Return (X, Y) of the center of cell containing provided text 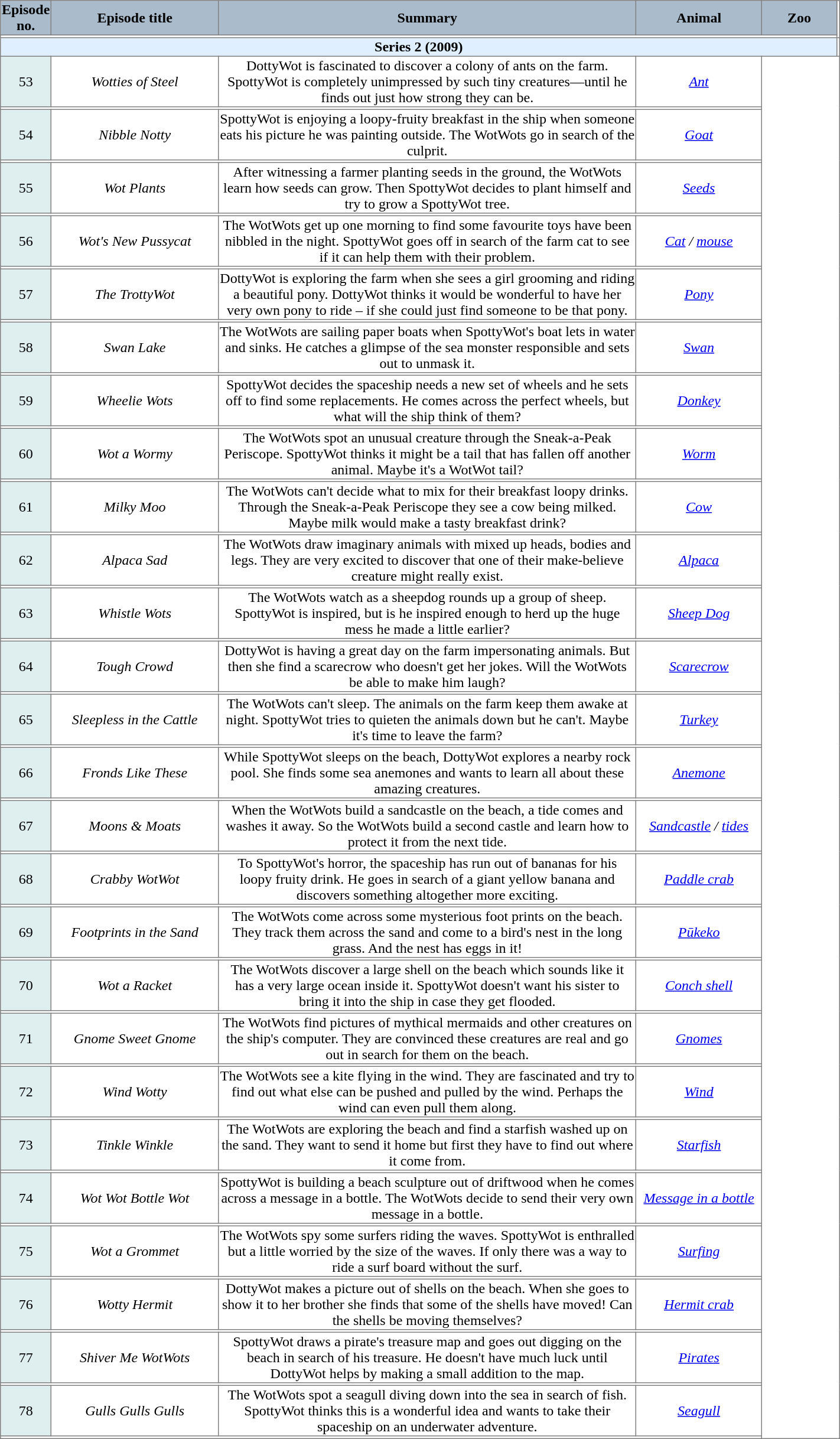
The TrottyWot (135, 294)
60 (26, 454)
Episode title (135, 18)
Pūkeko (699, 932)
Alpaca (699, 560)
Turkey (699, 719)
Seeds (699, 188)
Wind (699, 1092)
Wot a Racket (135, 985)
Seagull (699, 1411)
Swan Lake (135, 347)
78 (26, 1411)
Wotties of Steel (135, 82)
76 (26, 1304)
Wotty Hermit (135, 1304)
70 (26, 985)
Episode no. (26, 18)
Footprints in the Sand (135, 932)
Wot a Grommet (135, 1251)
77 (26, 1357)
58 (26, 347)
Tough Crowd (135, 666)
Pirates (699, 1357)
Nibble Notty (135, 135)
Sandcastle / tides (699, 826)
59 (26, 401)
66 (26, 773)
Shiver Me WotWots (135, 1357)
Scarecrow (699, 666)
69 (26, 932)
Gnome Sweet Gnome (135, 1038)
Wot a Wormy (135, 454)
65 (26, 719)
Wot's New Pussycat (135, 241)
54 (26, 135)
Starfish (699, 1145)
Conch shell (699, 985)
64 (26, 666)
Hermit crab (699, 1304)
Alpaca Sad (135, 560)
Sheep Dog (699, 613)
Worm (699, 454)
67 (26, 826)
74 (26, 1198)
73 (26, 1145)
Pony (699, 294)
Cat / mouse (699, 241)
62 (26, 560)
Wheelie Wots (135, 401)
Message in a bottle (699, 1198)
61 (26, 507)
Gnomes (699, 1038)
Wind Wotty (135, 1092)
72 (26, 1092)
Whistle Wots (135, 613)
Zoo (799, 18)
Moons & Moats (135, 826)
Wot Wot Bottle Wot (135, 1198)
Series 2 (2009) (419, 47)
53 (26, 82)
Summary (428, 18)
Surfing (699, 1251)
Paddle crab (699, 879)
Tinkle Winkle (135, 1145)
Gulls Gulls Gulls (135, 1411)
68 (26, 879)
Anemone (699, 773)
Cow (699, 507)
Wot Plants (135, 188)
Donkey (699, 401)
57 (26, 294)
Milky Moo (135, 507)
75 (26, 1251)
Sleepless in the Cattle (135, 719)
55 (26, 188)
Swan (699, 347)
Fronds Like These (135, 773)
71 (26, 1038)
Goat (699, 135)
Crabby WotWot (135, 879)
Ant (699, 82)
63 (26, 613)
56 (26, 241)
Animal (699, 18)
